Return [x, y] of the center of cell containing provided text 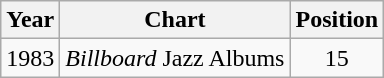
Chart [175, 20]
1983 [30, 58]
Year [30, 20]
15 [337, 58]
Billboard Jazz Albums [175, 58]
Position [337, 20]
